For the text-containing cell, return its midpoint in (x, y) coordinate format. 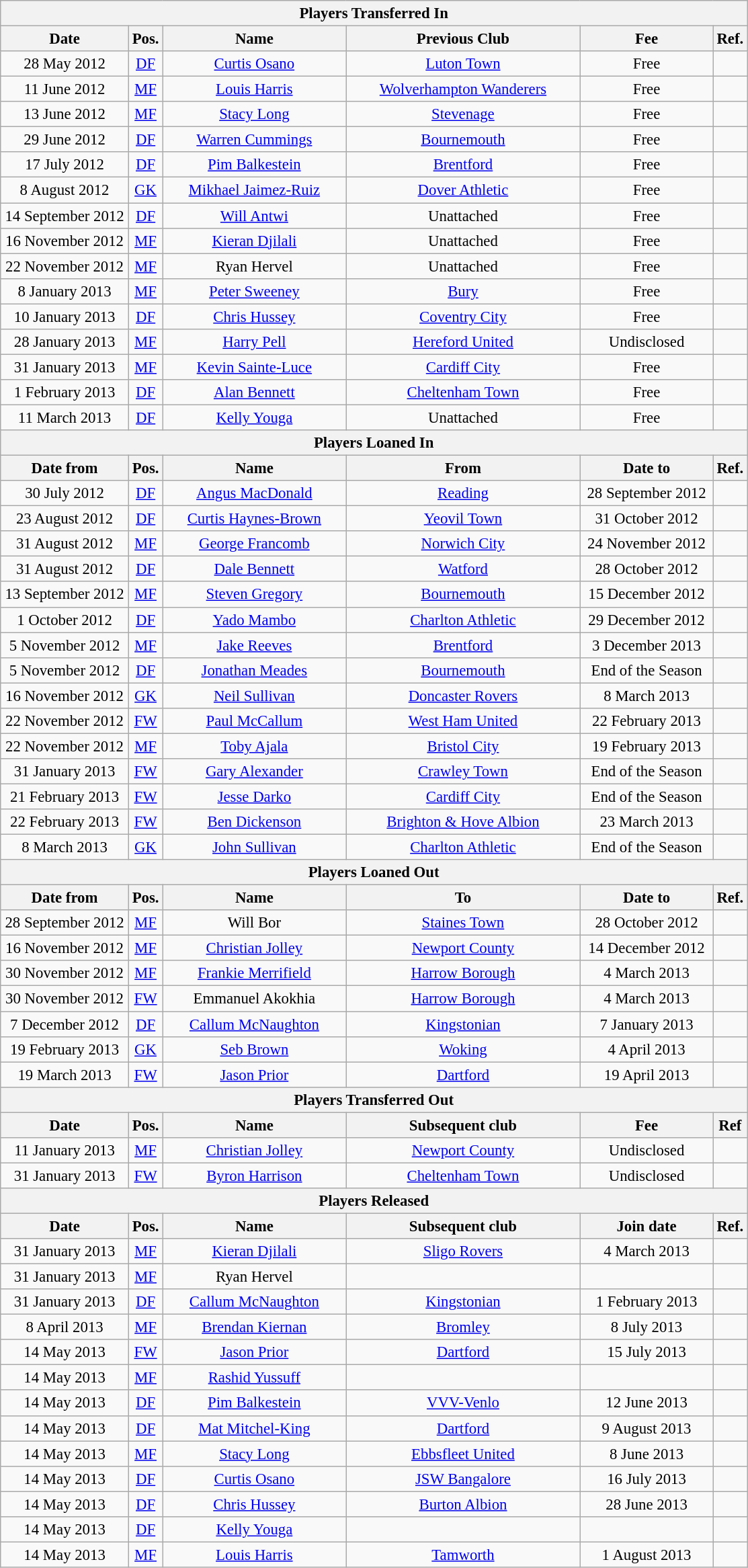
11 June 2012 (65, 89)
Mat Mitchel-King (254, 1428)
Peter Sweeney (254, 291)
17 July 2012 (65, 165)
28 June 2013 (647, 1504)
4 April 2013 (647, 1049)
Staines Town (463, 923)
Dale Bennett (254, 569)
Byron Harrison (254, 1175)
Mikhael Jaimez-Ruiz (254, 190)
10 January 2013 (65, 317)
24 November 2012 (647, 544)
8 January 2013 (65, 291)
Tamworth (463, 1555)
19 April 2013 (647, 1075)
8 June 2013 (647, 1454)
Will Bor (254, 923)
11 January 2013 (65, 1151)
Rashid Yussuff (254, 1378)
3 December 2013 (647, 645)
Kevin Sainte-Luce (254, 367)
Jesse Darko (254, 796)
12 June 2013 (647, 1403)
7 December 2012 (65, 1024)
Ebbsfleet United (463, 1454)
Hereford United (463, 342)
Jonathan Meades (254, 670)
11 March 2013 (65, 417)
Ben Dickenson (254, 822)
Reading (463, 493)
Players Loaned In (374, 443)
8 April 2013 (65, 1327)
Coventry City (463, 317)
7 January 2013 (647, 1024)
Watford (463, 569)
John Sullivan (254, 848)
Seb Brown (254, 1049)
9 August 2013 (647, 1428)
Neil Sullivan (254, 696)
From (463, 468)
Alan Bennett (254, 393)
Yeovil Town (463, 519)
Ref (730, 1125)
Wolverhampton Wanderers (463, 89)
Sligo Rovers (463, 1251)
Previous Club (463, 39)
28 May 2012 (65, 64)
Jake Reeves (254, 645)
VVV-Venlo (463, 1403)
1 October 2012 (65, 620)
Bury (463, 291)
Warren Cummings (254, 140)
Brendan Kiernan (254, 1327)
15 December 2012 (647, 595)
23 March 2013 (647, 822)
21 February 2013 (65, 796)
Steven Gregory (254, 595)
West Ham United (463, 721)
Yado Mambo (254, 620)
Luton Town (463, 64)
30 July 2012 (65, 493)
Angus MacDonald (254, 493)
Players Transferred Out (374, 1100)
13 September 2012 (65, 595)
Norwich City (463, 544)
Players Transferred In (374, 13)
Crawley Town (463, 772)
George Francomb (254, 544)
Bromley (463, 1327)
19 March 2013 (65, 1075)
Gary Alexander (254, 772)
Frankie Merrifield (254, 974)
Dover Athletic (463, 190)
15 July 2013 (647, 1352)
13 June 2012 (65, 114)
28 January 2013 (65, 342)
Stevenage (463, 114)
16 July 2013 (647, 1479)
31 October 2012 (647, 519)
Paul McCallum (254, 721)
29 December 2012 (647, 620)
14 December 2012 (647, 948)
8 August 2012 (65, 190)
Doncaster Rovers (463, 696)
14 September 2012 (65, 216)
JSW Bangalore (463, 1479)
Toby Ajala (254, 746)
8 July 2013 (647, 1327)
Emmanuel Akokhia (254, 999)
Brighton & Hove Albion (463, 822)
Burton Albion (463, 1504)
To (463, 898)
Harry Pell (254, 342)
Bristol City (463, 746)
Players Released (374, 1201)
29 June 2012 (65, 140)
Players Loaned Out (374, 872)
Will Antwi (254, 216)
1 August 2013 (647, 1555)
Curtis Haynes-Brown (254, 519)
23 August 2012 (65, 519)
Woking (463, 1049)
Join date (647, 1226)
